For the text-containing cell, return its midpoint in [X, Y] coordinate format. 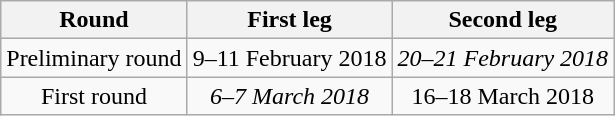
20–21 February 2018 [503, 58]
Second leg [503, 20]
9–11 February 2018 [290, 58]
Round [94, 20]
6–7 March 2018 [290, 96]
First leg [290, 20]
First round [94, 96]
16–18 March 2018 [503, 96]
Preliminary round [94, 58]
